Detect which cell encompasses the target text, then output its [X, Y] center coordinate. 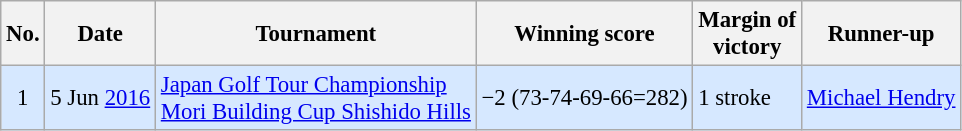
Japan Golf Tour ChampionshipMori Building Cup Shishido Hills [316, 98]
Runner-up [882, 34]
1 stroke [748, 98]
No. [23, 34]
Tournament [316, 34]
5 Jun 2016 [100, 98]
Winning score [584, 34]
−2 (73-74-69-66=282) [584, 98]
1 [23, 98]
Michael Hendry [882, 98]
Date [100, 34]
Margin ofvictory [748, 34]
